Capture the cell that displays the provided text and extract its (x, y) central coordinate. 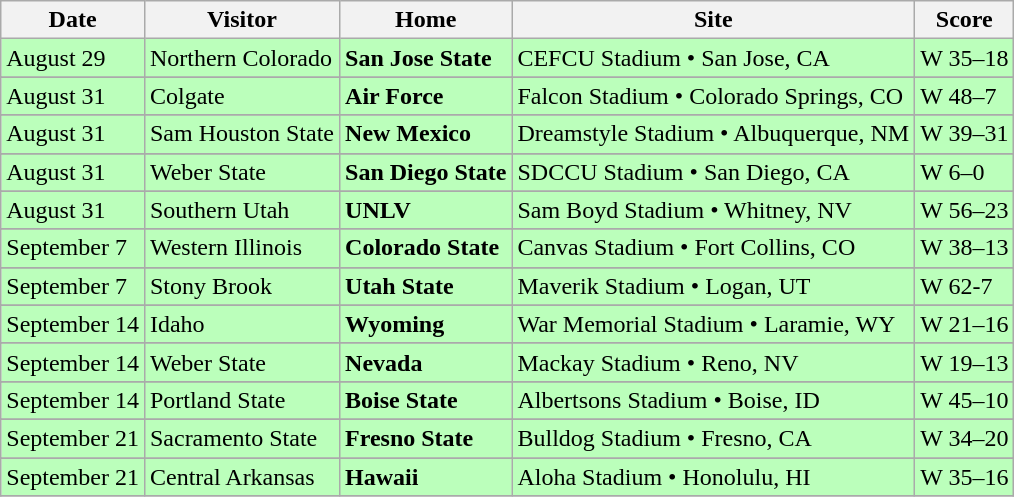
W 39–31 (964, 134)
Boise State (426, 400)
Sacramento State (242, 438)
Colorado State (426, 248)
W 34–20 (964, 438)
W 35–18 (964, 58)
Southern Utah (242, 210)
Visitor (242, 20)
Date (73, 20)
War Memorial Stadium • Laramie, WY (714, 324)
SDCCU Stadium • San Diego, CA (714, 172)
Site (714, 20)
Dreamstyle Stadium • Albuquerque, NM (714, 134)
San Jose State (426, 58)
Hawaii (426, 477)
Sam Boyd Stadium • Whitney, NV (714, 210)
W 62-7 (964, 286)
Aloha Stadium • Honolulu, HI (714, 477)
Sam Houston State (242, 134)
W 6–0 (964, 172)
Idaho (242, 324)
Maverik Stadium • Logan, UT (714, 286)
Fresno State (426, 438)
Nevada (426, 362)
UNLV (426, 210)
Bulldog Stadium • Fresno, CA (714, 438)
Western Illinois (242, 248)
Wyoming (426, 324)
W 19–13 (964, 362)
August 29 (73, 58)
CEFCU Stadium • San Jose, CA (714, 58)
Falcon Stadium • Colorado Springs, CO (714, 96)
Mackay Stadium • Reno, NV (714, 362)
Canvas Stadium • Fort Collins, CO (714, 248)
Central Arkansas (242, 477)
New Mexico (426, 134)
Home (426, 20)
W 56–23 (964, 210)
W 21–16 (964, 324)
W 48–7 (964, 96)
San Diego State (426, 172)
W 38–13 (964, 248)
Portland State (242, 400)
Colgate (242, 96)
Air Force (426, 96)
W 35–16 (964, 477)
Utah State (426, 286)
Score (964, 20)
Stony Brook (242, 286)
Albertsons Stadium • Boise, ID (714, 400)
Northern Colorado (242, 58)
W 45–10 (964, 400)
